For the text-containing cell, return its midpoint in (x, y) coordinate format. 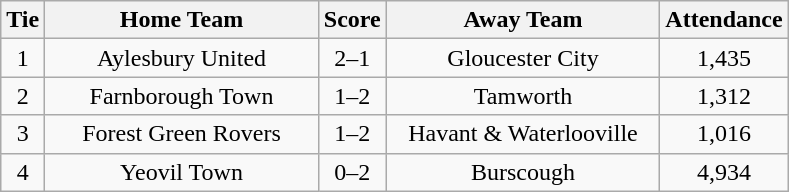
4 (23, 172)
Home Team (182, 20)
Gloucester City (523, 58)
3 (23, 134)
Aylesbury United (182, 58)
Farnborough Town (182, 96)
Away Team (523, 20)
Burscough (523, 172)
2–1 (352, 58)
Tie (23, 20)
1 (23, 58)
Score (352, 20)
Havant & Waterlooville (523, 134)
1,435 (724, 58)
Tamworth (523, 96)
1,016 (724, 134)
Yeovil Town (182, 172)
Forest Green Rovers (182, 134)
0–2 (352, 172)
4,934 (724, 172)
Attendance (724, 20)
1,312 (724, 96)
2 (23, 96)
